Return [X, Y] of the center of cell containing provided text 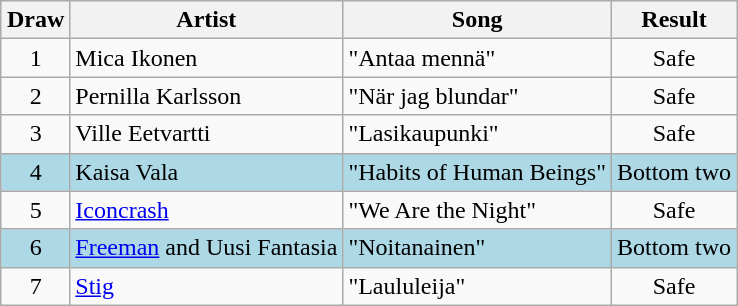
5 [35, 210]
"Laululeija" [478, 286]
"Noitanainen" [478, 248]
Artist [206, 20]
1 [35, 58]
"När jag blundar" [478, 96]
Draw [35, 20]
Stig [206, 286]
Iconcrash [206, 210]
"Antaa mennä" [478, 58]
Pernilla Karlsson [206, 96]
4 [35, 172]
Freeman and Uusi Fantasia [206, 248]
"Habits of Human Beings" [478, 172]
Ville Eetvartti [206, 134]
2 [35, 96]
"We Are the Night" [478, 210]
"Lasikaupunki" [478, 134]
Kaisa Vala [206, 172]
3 [35, 134]
Song [478, 20]
Result [674, 20]
6 [35, 248]
Mica Ikonen [206, 58]
7 [35, 286]
